Identify which cell holds the provided text, then report its [x, y] central coordinate. 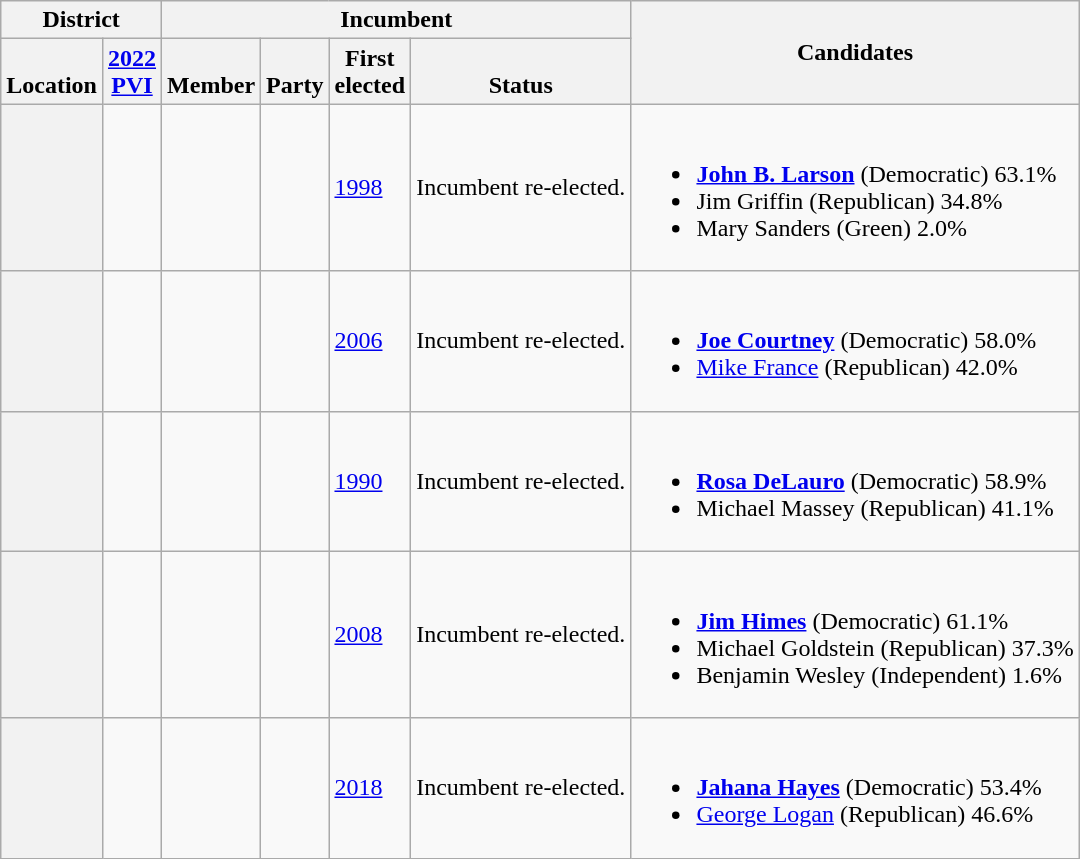
Jahana Hayes (Democratic) 53.4%George Logan (Republican) 46.6% [855, 788]
2008 [370, 634]
Party [295, 72]
Rosa DeLauro (Democratic) 58.9%Michael Massey (Republican) 41.1% [855, 481]
Firstelected [370, 72]
1990 [370, 481]
2006 [370, 341]
John B. Larson (Democratic) 63.1%Jim Griffin (Republican) 34.8%Mary Sanders (Green) 2.0% [855, 188]
Candidates [855, 52]
Incumbent [396, 20]
Jim Himes (Democratic) 61.1%Michael Goldstein (Republican) 37.3%Benjamin Wesley (Independent) 1.6% [855, 634]
1998 [370, 188]
Member [212, 72]
Status [521, 72]
Joe Courtney (Democratic) 58.0%Mike France (Republican) 42.0% [855, 341]
District [82, 20]
Location [52, 72]
2022PVI [132, 72]
2018 [370, 788]
